Search for the cell housing the specified text and yield its [X, Y] center coordinate. 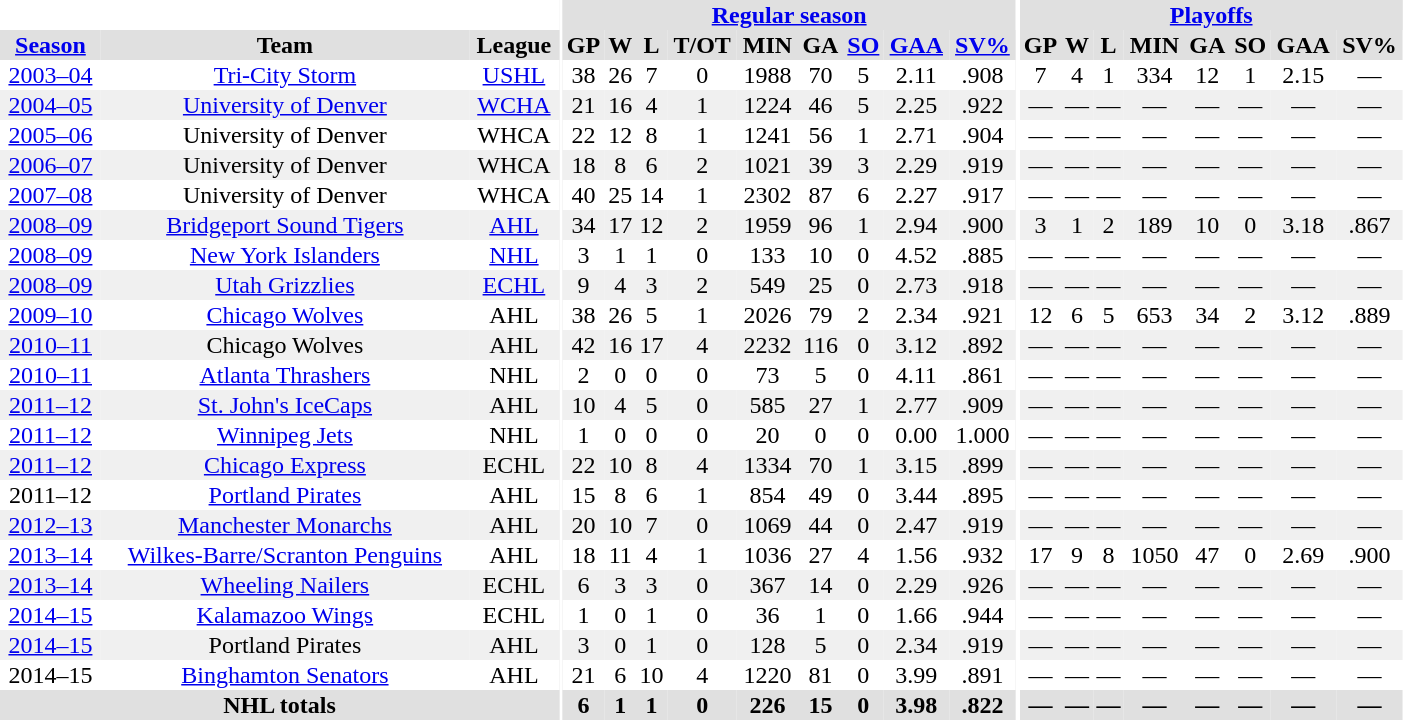
Bridgeport Sound Tigers [285, 225]
854 [768, 495]
2.15 [1304, 75]
.867 [1370, 225]
11 [620, 555]
Wheeling Nailers [285, 585]
0.00 [916, 435]
42 [583, 345]
.909 [982, 405]
1220 [768, 675]
2.69 [1304, 555]
2.77 [916, 405]
128 [768, 645]
189 [1154, 225]
.932 [982, 555]
Utah Grizzlies [285, 285]
2302 [768, 195]
334 [1154, 75]
39 [820, 165]
.822 [982, 705]
2004–05 [50, 105]
Season [50, 45]
1021 [768, 165]
2012–13 [50, 525]
Winnipeg Jets [285, 435]
653 [1154, 315]
T/OT [702, 45]
46 [820, 105]
3.99 [916, 675]
.917 [982, 195]
.861 [982, 375]
2.94 [916, 225]
4.52 [916, 255]
2.25 [916, 105]
96 [820, 225]
2009–10 [50, 315]
.904 [982, 135]
NHL totals [280, 705]
1069 [768, 525]
3.44 [916, 495]
2232 [768, 345]
2007–08 [50, 195]
Regular season [788, 15]
Tri-City Storm [285, 75]
36 [768, 615]
.895 [982, 495]
Team [285, 45]
WCHA [514, 105]
1036 [768, 555]
.908 [982, 75]
47 [1208, 555]
New York Islanders [285, 255]
2.27 [916, 195]
56 [820, 135]
44 [820, 525]
1.56 [916, 555]
4.11 [916, 375]
2026 [768, 315]
3.98 [916, 705]
367 [768, 585]
.889 [1370, 315]
73 [768, 375]
.885 [982, 255]
Chicago Express [285, 465]
1959 [768, 225]
1.000 [982, 435]
Binghamton Senators [285, 675]
79 [820, 315]
.892 [982, 345]
Manchester Monarchs [285, 525]
.891 [982, 675]
3.15 [916, 465]
2005–06 [50, 135]
Wilkes-Barre/Scranton Penguins [285, 555]
Playoffs [1211, 15]
2.73 [916, 285]
1988 [768, 75]
49 [820, 495]
.926 [982, 585]
549 [768, 285]
1241 [768, 135]
.899 [982, 465]
Atlanta Thrashers [285, 375]
.918 [982, 285]
USHL [514, 75]
.944 [982, 615]
3.18 [1304, 225]
1050 [1154, 555]
40 [583, 195]
133 [768, 255]
St. John's IceCaps [285, 405]
Kalamazoo Wings [285, 615]
1224 [768, 105]
1334 [768, 465]
.922 [982, 105]
2.71 [916, 135]
226 [768, 705]
81 [820, 675]
2.47 [916, 525]
2.11 [916, 75]
.921 [982, 315]
585 [768, 405]
116 [820, 345]
1.66 [916, 615]
2006–07 [50, 165]
League [514, 45]
87 [820, 195]
2003–04 [50, 75]
